For the text-containing cell, return its midpoint in (x, y) coordinate format. 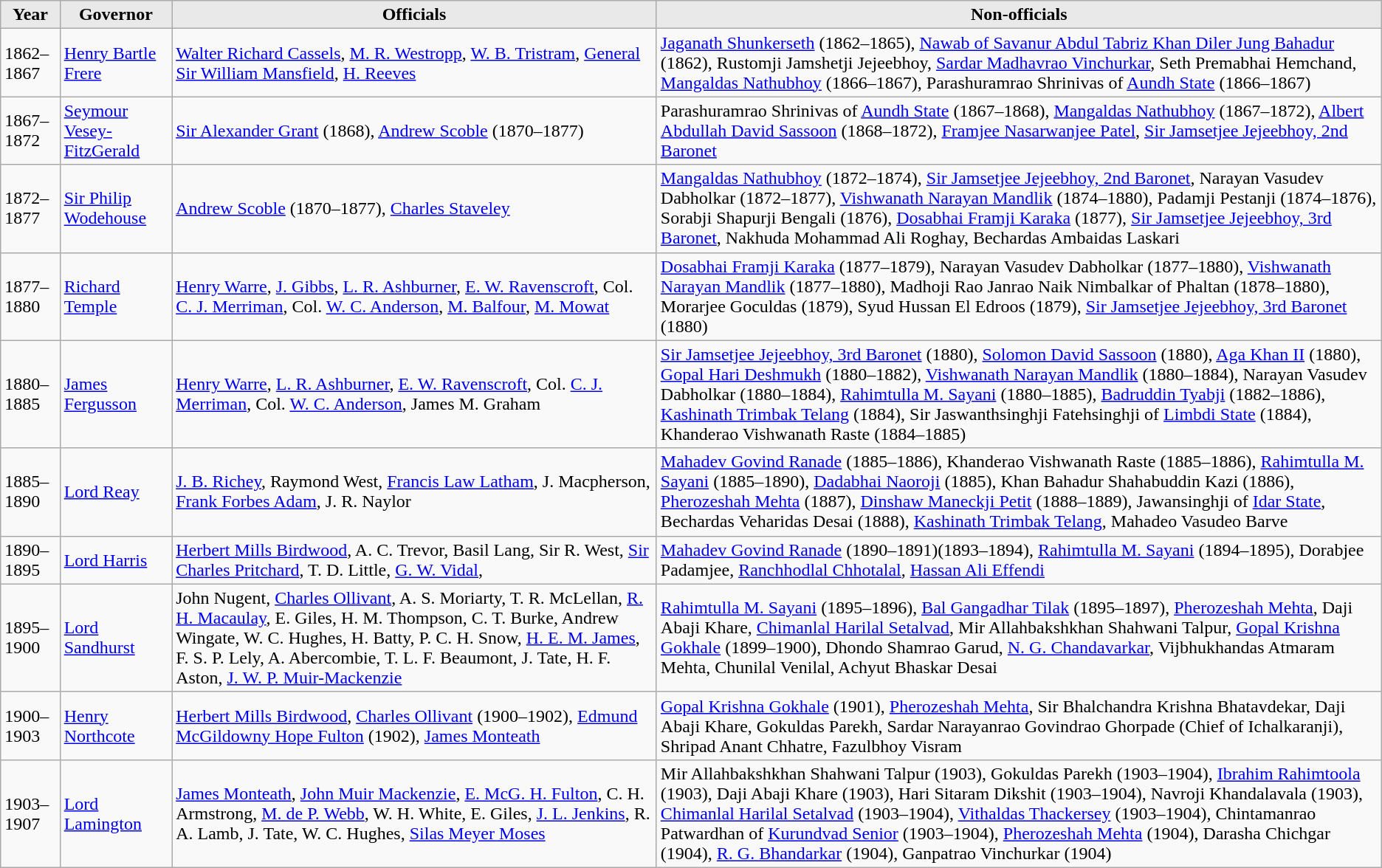
Sir Philip Wodehouse (115, 208)
Seymour Vesey-FitzGerald (115, 131)
Lord Reay (115, 492)
J. B. Richey, Raymond West, Francis Law Latham, J. Macpherson, Frank Forbes Adam, J. R. Naylor (415, 492)
Henry Bartle Frere (115, 63)
1872–1877 (30, 208)
1867–1872 (30, 131)
Henry Warre, J. Gibbs, L. R. Ashburner, E. W. Ravenscroft, Col. C. J. Merriman, Col. W. C. Anderson, M. Balfour, M. Mowat (415, 297)
1903–1907 (30, 813)
1890–1895 (30, 559)
1880–1885 (30, 394)
1862–1867 (30, 63)
Sir Alexander Grant (1868), Andrew Scoble (1870–1877) (415, 131)
Lord Lamington (115, 813)
Mahadev Govind Ranade (1890–1891)(1893–1894), Rahimtulla M. Sayani (1894–1895), Dorabjee Padamjee, Ranchhodlal Chhotalal, Hassan Ali Effendi (1019, 559)
1895–1900 (30, 638)
Herbert Mills Birdwood, Charles Ollivant (1900–1902), Edmund McGildowny Hope Fulton (1902), James Monteath (415, 726)
1900–1903 (30, 726)
Andrew Scoble (1870–1877), Charles Staveley (415, 208)
Lord Sandhurst (115, 638)
James Fergusson (115, 394)
1877–1880 (30, 297)
Lord Harris (115, 559)
Herbert Mills Birdwood, A. C. Trevor, Basil Lang, Sir R. West, Sir Charles Pritchard, T. D. Little, G. W. Vidal, (415, 559)
1885–1890 (30, 492)
Non-officials (1019, 15)
Walter Richard Cassels, M. R. Westropp, W. B. Tristram, General Sir William Mansfield, H. Reeves (415, 63)
Governor (115, 15)
Officials (415, 15)
Henry Northcote (115, 726)
Henry Warre, L. R. Ashburner, E. W. Ravenscroft, Col. C. J. Merriman, Col. W. C. Anderson, James M. Graham (415, 394)
Richard Temple (115, 297)
Year (30, 15)
